From the cell containing the given text, extract its center point as (x, y) coordinate. 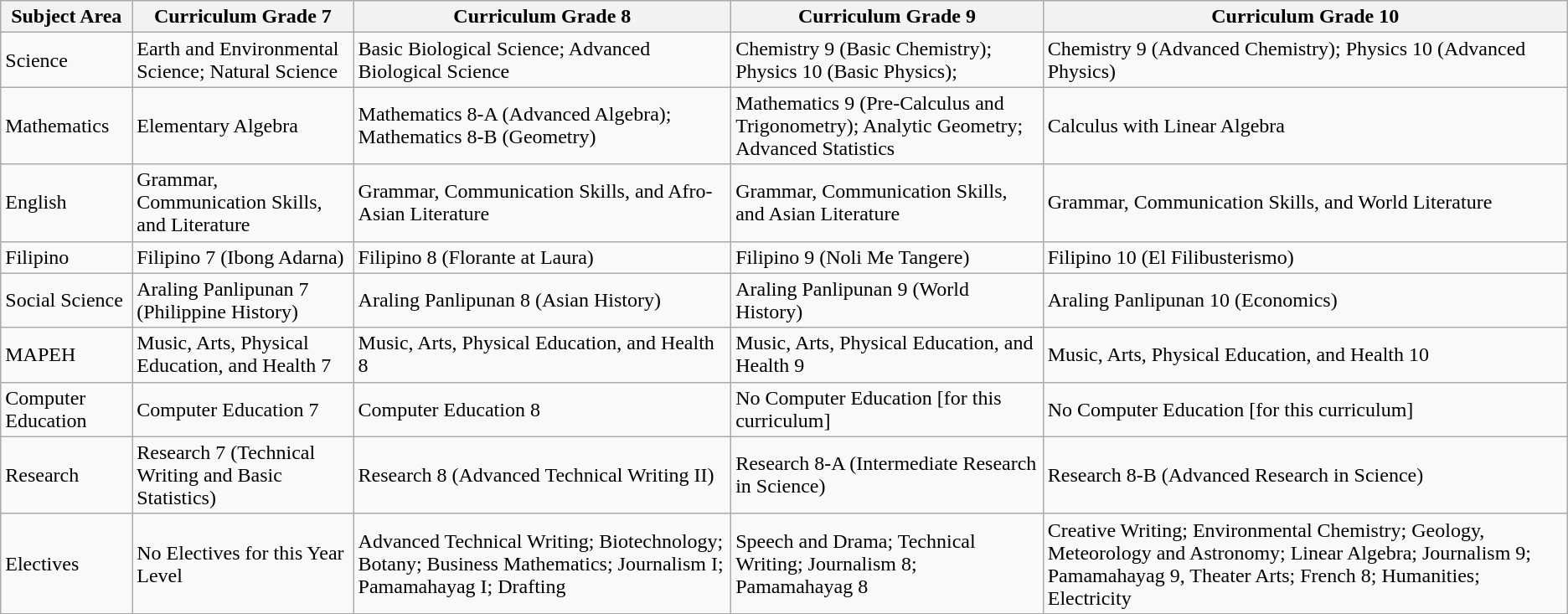
Chemistry 9 (Basic Chemistry); Physics 10 (Basic Physics); (888, 60)
Grammar, Communication Skills, and Literature (243, 203)
Curriculum Grade 10 (1305, 17)
Filipino 7 (Ibong Adarna) (243, 257)
Grammar, Communication Skills, and World Literature (1305, 203)
Social Science (67, 300)
Music, Arts, Physical Education, and Health 10 (1305, 355)
Speech and Drama; Technical Writing; Journalism 8; Pamamahayag 8 (888, 563)
Araling Panlipunan 7 (Philippine History) (243, 300)
Filipino 10 (El Filibusterismo) (1305, 257)
No Electives for this Year Level (243, 563)
Research 8-A (Intermediate Research in Science) (888, 475)
Elementary Algebra (243, 126)
Research (67, 475)
Filipino 8 (Florante at Laura) (543, 257)
Computer Education 8 (543, 409)
Filipino 9 (Noli Me Tangere) (888, 257)
Curriculum Grade 8 (543, 17)
MAPEH (67, 355)
Music, Arts, Physical Education, and Health 9 (888, 355)
Grammar, Communication Skills, and Asian Literature (888, 203)
English (67, 203)
Computer Education (67, 409)
Araling Panlipunan 10 (Economics) (1305, 300)
Electives (67, 563)
Computer Education 7 (243, 409)
Curriculum Grade 9 (888, 17)
Subject Area (67, 17)
Mathematics 9 (Pre-Calculus and Trigonometry); Analytic Geometry; Advanced Statistics (888, 126)
Music, Arts, Physical Education, and Health 8 (543, 355)
Music, Arts, Physical Education, and Health 7 (243, 355)
Araling Panlipunan 9 (World History) (888, 300)
Curriculum Grade 7 (243, 17)
Grammar, Communication Skills, and Afro-Asian Literature (543, 203)
Chemistry 9 (Advanced Chemistry); Physics 10 (Advanced Physics) (1305, 60)
Science (67, 60)
Calculus with Linear Algebra (1305, 126)
Mathematics 8-A (Advanced Algebra); Mathematics 8-B (Geometry) (543, 126)
Research 7 (Technical Writing and Basic Statistics) (243, 475)
Araling Panlipunan 8 (Asian History) (543, 300)
Research 8-B (Advanced Research in Science) (1305, 475)
Basic Biological Science; Advanced Biological Science (543, 60)
Research 8 (Advanced Technical Writing II) (543, 475)
Mathematics (67, 126)
Filipino (67, 257)
Earth and Environmental Science; Natural Science (243, 60)
Advanced Technical Writing; Biotechnology; Botany; Business Mathematics; Journalism I; Pamamahayag I; Drafting (543, 563)
